Find where the given text appears and provide that cell's center as [X, Y] coordinate. 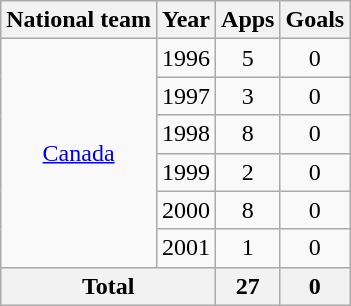
2 [248, 172]
National team [79, 20]
5 [248, 58]
1 [248, 248]
2001 [186, 248]
Total [108, 286]
Goals [315, 20]
Apps [248, 20]
Canada [79, 153]
1997 [186, 96]
2000 [186, 210]
Year [186, 20]
1998 [186, 134]
3 [248, 96]
1996 [186, 58]
1999 [186, 172]
27 [248, 286]
